Search for the cell housing the specified text and yield its [x, y] center coordinate. 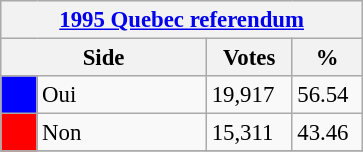
1995 Quebec referendum [182, 20]
Non [122, 133]
Oui [122, 95]
19,917 [249, 95]
Side [104, 58]
Votes [249, 58]
56.54 [328, 95]
% [328, 58]
43.46 [328, 133]
15,311 [249, 133]
